Output the (X, Y) coordinate of the center of the cell containing the given text.  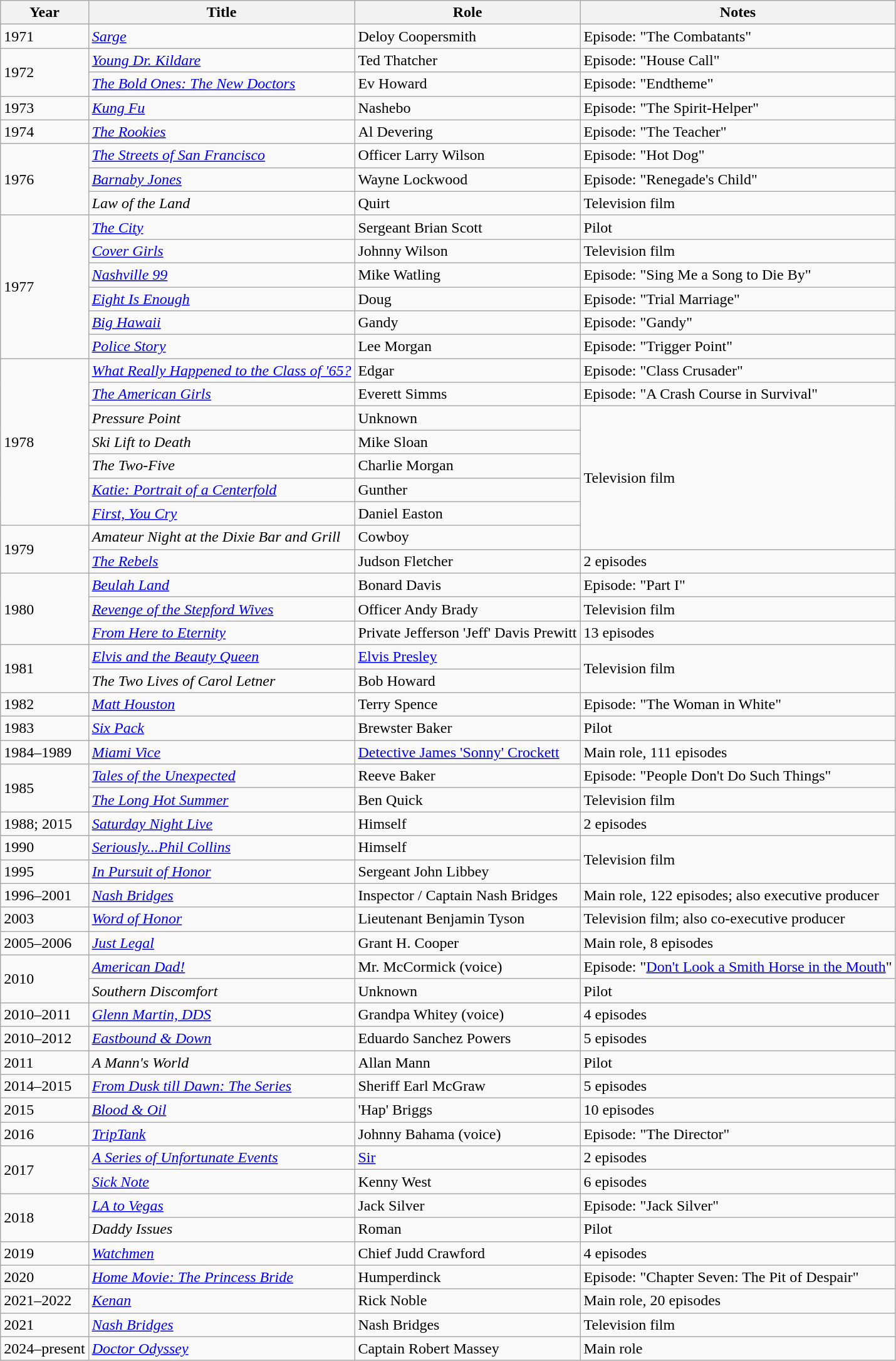
Rick Noble (467, 1301)
Deloy Coopersmith (467, 36)
Beulah Land (222, 585)
The Streets of San Francisco (222, 155)
A Series of Unfortunate Events (222, 1158)
Episode: "Don't Look a Smith Horse in the Mouth" (738, 967)
Kenny West (467, 1182)
Episode: "A Crash Course in Survival" (738, 394)
From Dusk till Dawn: The Series (222, 1086)
1995 (44, 871)
2019 (44, 1253)
Episode: "Trigger Point" (738, 347)
Grant H. Cooper (467, 943)
2011 (44, 1063)
Word of Honor (222, 919)
Episode: "The Combatants" (738, 36)
Big Hawaii (222, 323)
Eastbound & Down (222, 1038)
Edgar (467, 370)
Johnny Bahama (voice) (467, 1134)
Episode: "The Woman in White" (738, 705)
The Bold Ones: The New Doctors (222, 84)
Sergeant John Libbey (467, 871)
Cowboy (467, 537)
2010–2011 (44, 1014)
Johnny Wilson (467, 251)
Lieutenant Benjamin Tyson (467, 919)
Matt Houston (222, 705)
2018 (44, 1217)
Barnaby Jones (222, 179)
1982 (44, 705)
1984–1989 (44, 752)
Daniel Easton (467, 513)
Episode: "Hot Dog" (738, 155)
The Long Hot Summer (222, 800)
Bob Howard (467, 680)
2014–2015 (44, 1086)
2020 (44, 1277)
6 episodes (738, 1182)
Officer Andy Brady (467, 609)
Episode: "Sing Me a Song to Die By" (738, 275)
Law of the Land (222, 203)
LA to Vegas (222, 1206)
Mr. McCormick (voice) (467, 967)
Title (222, 13)
Main role, 8 episodes (738, 943)
Episode: "Part I" (738, 585)
1973 (44, 108)
Humperdinck (467, 1277)
Grandpa Whitey (voice) (467, 1014)
Cover Girls (222, 251)
The Two-Five (222, 466)
Role (467, 13)
Everett Simms (467, 394)
Episode: "Endtheme" (738, 84)
Watchmen (222, 1253)
2017 (44, 1170)
Police Story (222, 347)
Six Pack (222, 728)
Inspector / Captain Nash Bridges (467, 895)
Episode: "House Call" (738, 60)
Elvis Presley (467, 656)
Just Legal (222, 943)
2010–2012 (44, 1038)
Roman (467, 1229)
2024–present (44, 1348)
1978 (44, 442)
Private Jefferson 'Jeff' Davis Prewitt (467, 633)
Episode: "Jack Silver" (738, 1206)
1976 (44, 179)
Episode: "People Don't Do Such Things" (738, 776)
Sheriff Earl McGraw (467, 1086)
Eduardo Sanchez Powers (467, 1038)
Allan Mann (467, 1063)
Wayne Lockwood (467, 179)
1996–2001 (44, 895)
1974 (44, 132)
1983 (44, 728)
Seriously...Phil Collins (222, 848)
2021 (44, 1325)
Bonard Davis (467, 585)
Notes (738, 13)
The Rookies (222, 132)
2015 (44, 1110)
Kenan (222, 1301)
Main role, 111 episodes (738, 752)
From Here to Eternity (222, 633)
American Dad! (222, 967)
Saturday Night Live (222, 824)
Brewster Baker (467, 728)
Sir (467, 1158)
Daddy Issues (222, 1229)
Chief Judd Crawford (467, 1253)
Al Devering (467, 132)
Main role (738, 1348)
2021–2022 (44, 1301)
Detective James 'Sonny' Crockett (467, 752)
First, You Cry (222, 513)
Episode: "Gandy" (738, 323)
1971 (44, 36)
Ben Quick (467, 800)
Judson Fletcher (467, 561)
Ski Lift to Death (222, 442)
Doctor Odyssey (222, 1348)
Miami Vice (222, 752)
Officer Larry Wilson (467, 155)
Katie: Portrait of a Centerfold (222, 490)
Ev Howard (467, 84)
Episode: "The Teacher" (738, 132)
Home Movie: The Princess Bride (222, 1277)
Doug (467, 299)
The Rebels (222, 561)
1977 (44, 286)
Year (44, 13)
13 episodes (738, 633)
Gandy (467, 323)
Mike Sloan (467, 442)
10 episodes (738, 1110)
Revenge of the Stepford Wives (222, 609)
Quirt (467, 203)
Lee Morgan (467, 347)
Jack Silver (467, 1206)
Kung Fu (222, 108)
The Two Lives of Carol Letner (222, 680)
2005–2006 (44, 943)
'Hap' Briggs (467, 1110)
Tales of the Unexpected (222, 776)
Elvis and the Beauty Queen (222, 656)
1990 (44, 848)
In Pursuit of Honor (222, 871)
1972 (44, 72)
Sick Note (222, 1182)
Nashville 99 (222, 275)
Charlie Morgan (467, 466)
Episode: "Class Crusader" (738, 370)
The City (222, 227)
Eight Is Enough (222, 299)
2016 (44, 1134)
Nashebo (467, 108)
Sarge (222, 36)
Captain Robert Massey (467, 1348)
Main role, 20 episodes (738, 1301)
Television film; also co-executive producer (738, 919)
2010 (44, 979)
1980 (44, 609)
What Really Happened to the Class of '65? (222, 370)
1981 (44, 668)
1988; 2015 (44, 824)
Episode: "Renegade's Child" (738, 179)
Episode: "The Spirit-Helper" (738, 108)
A Mann's World (222, 1063)
Amateur Night at the Dixie Bar and Grill (222, 537)
TripTank (222, 1134)
2003 (44, 919)
Glenn Martin, DDS (222, 1014)
Mike Watling (467, 275)
Gunther (467, 490)
Ted Thatcher (467, 60)
Terry Spence (467, 705)
Episode: "Trial Marriage" (738, 299)
Main role, 122 episodes; also executive producer (738, 895)
1985 (44, 788)
Pressure Point (222, 418)
Sergeant Brian Scott (467, 227)
Episode: "The Director" (738, 1134)
1979 (44, 549)
Young Dr. Kildare (222, 60)
Episode: "Chapter Seven: The Pit of Despair" (738, 1277)
Blood & Oil (222, 1110)
Reeve Baker (467, 776)
The American Girls (222, 394)
Southern Discomfort (222, 991)
